Locate the cell with the specified text and output its (X, Y) center coordinate. 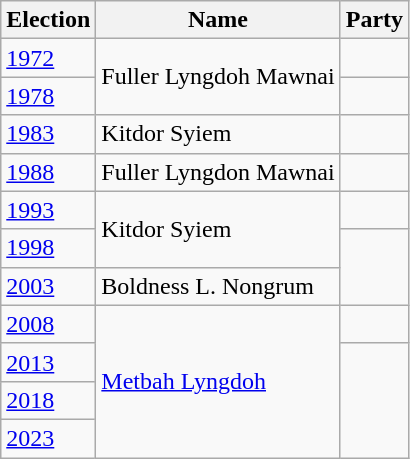
2013 (48, 362)
1998 (48, 248)
2008 (48, 324)
1983 (48, 134)
2018 (48, 400)
1988 (48, 172)
2023 (48, 438)
1993 (48, 210)
Fuller Lyngdoh Mawnai (218, 77)
1972 (48, 58)
Boldness L. Nongrum (218, 286)
Election (48, 20)
Metbah Lyngdoh (218, 381)
1978 (48, 96)
Name (218, 20)
Fuller Lyngdon Mawnai (218, 172)
2003 (48, 286)
Party (374, 20)
